Identify which cell holds the provided text, then report its (X, Y) central coordinate. 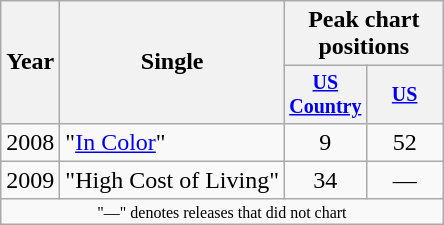
52 (404, 142)
— (404, 180)
US Country (325, 94)
34 (325, 180)
2009 (30, 180)
"In Color" (172, 142)
Peak chartpositions (364, 34)
9 (325, 142)
Single (172, 62)
"—" denotes releases that did not chart (222, 211)
US (404, 94)
"High Cost of Living" (172, 180)
Year (30, 62)
2008 (30, 142)
